Pinpoint the cell where the given text exists, returning its [x, y] midpoint coordinate. 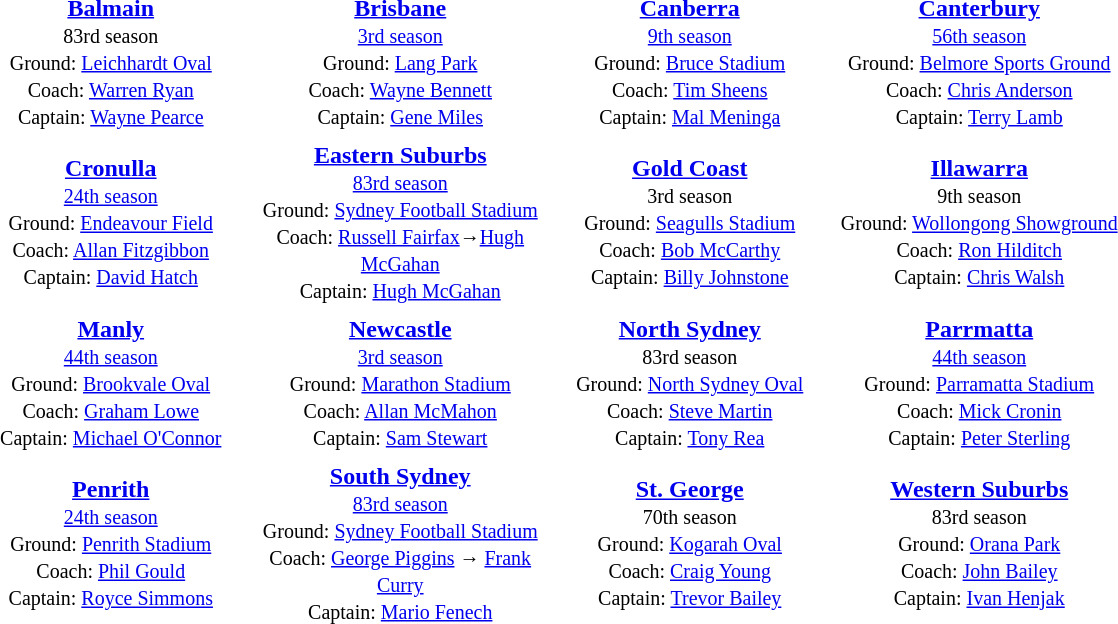
Eastern Suburbs83rd seasonGround: Sydney Football Stadium Coach: Russell Fairfax→Hugh McGahanCaptain: Hugh McGahan [400, 222]
North Sydney83rd seasonGround: North Sydney Oval Coach: Steve MartinCaptain: Tony Rea [689, 383]
Newcastle3rd seasonGround: Marathon Stadium Coach: Allan McMahonCaptain: Sam Stewart [400, 383]
Gold Coast3rd seasonGround: Seagulls Stadium Coach: Bob McCarthyCaptain: Billy Johnstone [689, 222]
